Provide the [X, Y] coordinate of the cell's center where the given text is located.  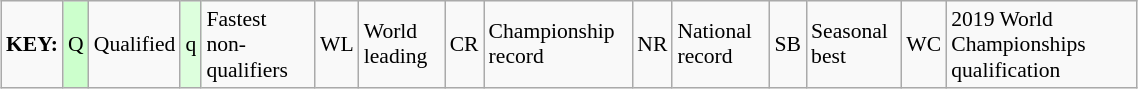
Qualified [135, 44]
KEY: [32, 44]
q [190, 44]
WL [337, 44]
World leading [402, 44]
National record [720, 44]
2019 World Championships qualification [1042, 44]
Fastest non-qualifiers [258, 44]
Seasonal best [854, 44]
WC [924, 44]
SB [788, 44]
CR [464, 44]
NR [652, 44]
Championship record [558, 44]
Q [76, 44]
